Locate the cell with the specified text and output its [X, Y] center coordinate. 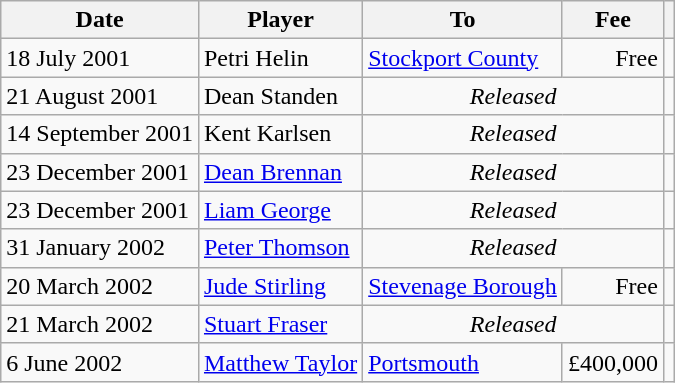
6 June 2002 [100, 362]
Stockport County [463, 58]
Stevenage Borough [463, 286]
Peter Thomson [280, 248]
Jude Stirling [280, 286]
31 January 2002 [100, 248]
Dean Standen [280, 96]
Petri Helin [280, 58]
14 September 2001 [100, 134]
£400,000 [612, 362]
Stuart Fraser [280, 324]
18 July 2001 [100, 58]
Player [280, 20]
21 March 2002 [100, 324]
Dean Brennan [280, 172]
Liam George [280, 210]
Matthew Taylor [280, 362]
21 August 2001 [100, 96]
Date [100, 20]
Portsmouth [463, 362]
Kent Karlsen [280, 134]
20 March 2002 [100, 286]
Fee [612, 20]
To [463, 20]
